Find where the given text appears and provide that cell's center as (x, y) coordinate. 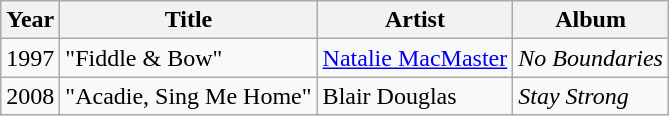
Title (188, 20)
"Fiddle & Bow" (188, 58)
Stay Strong (591, 96)
Year (30, 20)
Natalie MacMaster (415, 58)
2008 (30, 96)
No Boundaries (591, 58)
Album (591, 20)
Blair Douglas (415, 96)
1997 (30, 58)
"Acadie, Sing Me Home" (188, 96)
Artist (415, 20)
